For the text-containing cell, return its midpoint in [x, y] coordinate format. 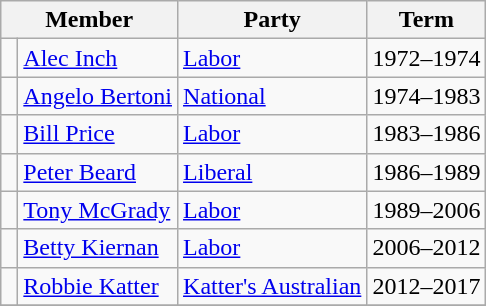
1974–1983 [426, 96]
Angelo Bertoni [98, 96]
2006–2012 [426, 248]
Party [272, 20]
1986–1989 [426, 172]
Liberal [272, 172]
Robbie Katter [98, 286]
Peter Beard [98, 172]
1983–1986 [426, 134]
2012–2017 [426, 286]
1972–1974 [426, 58]
Member [90, 20]
Term [426, 20]
National [272, 96]
Katter's Australian [272, 286]
Alec Inch [98, 58]
Betty Kiernan [98, 248]
1989–2006 [426, 210]
Bill Price [98, 134]
Tony McGrady [98, 210]
